Scan for the cell matching the given text and deliver its [X, Y] coordinate at center. 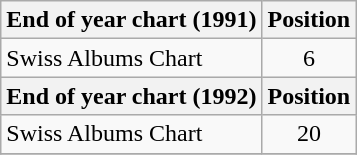
End of year chart (1992) [132, 96]
20 [309, 134]
6 [309, 58]
End of year chart (1991) [132, 20]
